Capture the cell that displays the provided text and extract its [X, Y] central coordinate. 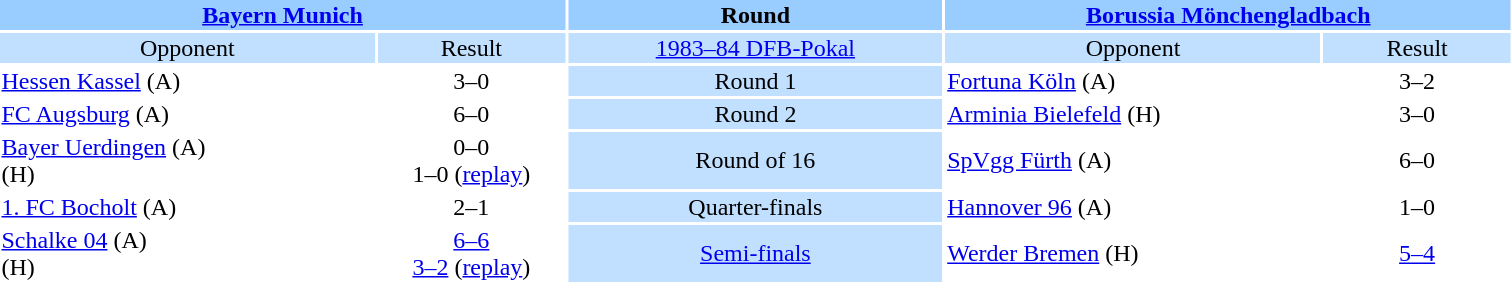
1. FC Bocholt (A) [188, 207]
2–1 [472, 207]
FC Augsburg (A) [188, 114]
Arminia Bielefeld (H) [1134, 114]
Bayer Uerdingen (A) (H) [188, 160]
1983–84 DFB-Pokal [756, 48]
Hessen Kassel (A) [188, 81]
SpVgg Fürth (A) [1134, 160]
Round 1 [756, 81]
Bayern Munich [282, 15]
Hannover 96 (A) [1134, 207]
Semi-finals [756, 254]
0–0 1–0 (replay) [472, 160]
3–2 [1416, 81]
Round of 16 [756, 160]
Round 2 [756, 114]
Werder Bremen (H) [1134, 254]
Round [756, 15]
Fortuna Köln (A) [1134, 81]
Schalke 04 (A) (H) [188, 254]
5–4 [1416, 254]
1–0 [1416, 207]
Quarter-finals [756, 207]
6–6 3–2 (replay) [472, 254]
Borussia Mönchengladbach [1228, 15]
